Scan for the cell matching the given text and deliver its (X, Y) coordinate at center. 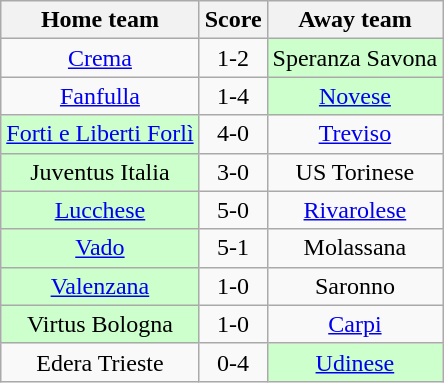
Forti e Liberti Forlì (100, 134)
Valenzana (100, 286)
Virtus Bologna (100, 324)
Novese (355, 96)
Crema (100, 58)
Udinese (355, 362)
Rivarolese (355, 210)
Away team (355, 20)
Vado (100, 248)
1-4 (233, 96)
Treviso (355, 134)
3-0 (233, 172)
Fanfulla (100, 96)
5-0 (233, 210)
Edera Trieste (100, 362)
Home team (100, 20)
5-1 (233, 248)
US Torinese (355, 172)
4-0 (233, 134)
0-4 (233, 362)
1-2 (233, 58)
Molassana (355, 248)
Score (233, 20)
Juventus Italia (100, 172)
Carpi (355, 324)
Lucchese (100, 210)
Speranza Savona (355, 58)
Saronno (355, 286)
